Extract the [X, Y] coordinate from the center of the cell holding the provided text.  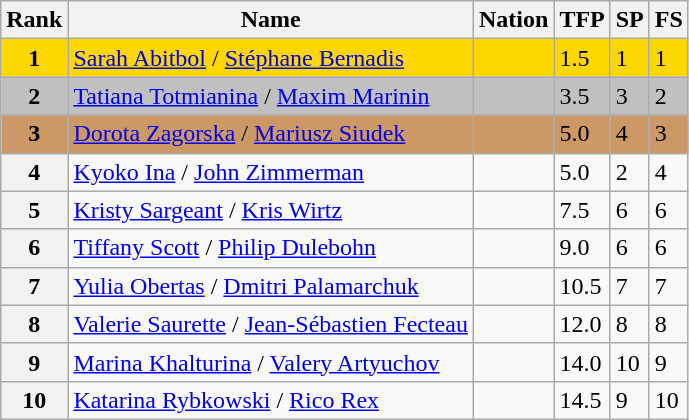
FS [668, 20]
Marina Khalturina / Valery Artyuchov [271, 362]
Name [271, 20]
Yulia Obertas / Dmitri Palamarchuk [271, 286]
Sarah Abitbol / Stéphane Bernadis [271, 58]
10.5 [582, 286]
Tiffany Scott / Philip Dulebohn [271, 248]
Katarina Rybkowski / Rico Rex [271, 400]
SP [630, 20]
Kyoko Ina / John Zimmerman [271, 172]
14.5 [582, 400]
7.5 [582, 210]
Dorota Zagorska / Mariusz Siudek [271, 134]
Nation [513, 20]
3.5 [582, 96]
1.5 [582, 58]
Kristy Sargeant / Kris Wirtz [271, 210]
12.0 [582, 324]
14.0 [582, 362]
Rank [34, 20]
TFP [582, 20]
Valerie Saurette / Jean-Sébastien Fecteau [271, 324]
5 [34, 210]
Tatiana Totmianina / Maxim Marinin [271, 96]
9.0 [582, 248]
